Determine the (x, y) coordinate at the center of the cell enclosing the given text.  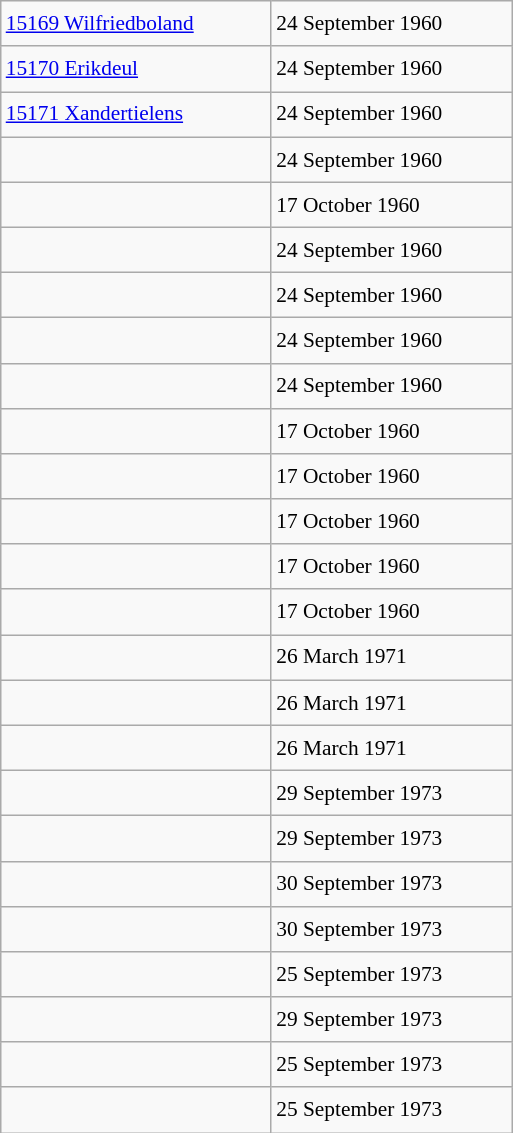
15169 Wilfriedboland (136, 24)
15171 Xandertielens (136, 114)
15170 Erikdeul (136, 68)
